Identify which cell holds the provided text, then report its (X, Y) central coordinate. 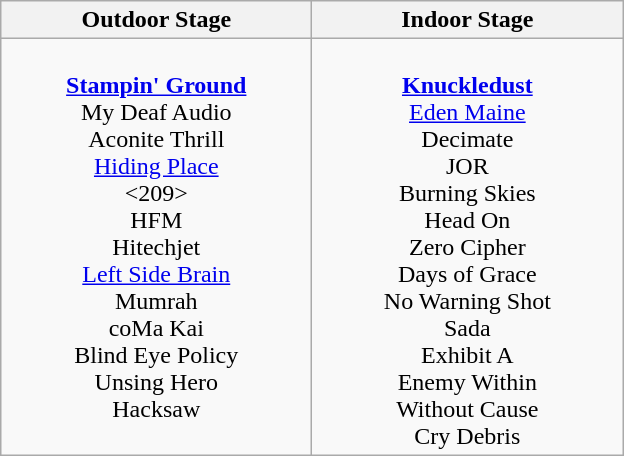
Stampin' Ground My Deaf Audio Aconite Thrill Hiding Place <209> HFM Hitechjet Left Side Brain Mumrah coMa Kai Blind Eye Policy Unsing Hero Hacksaw (156, 247)
Outdoor Stage (156, 20)
Indoor Stage (468, 20)
